Locate the cell with the specified text and output its (x, y) center coordinate. 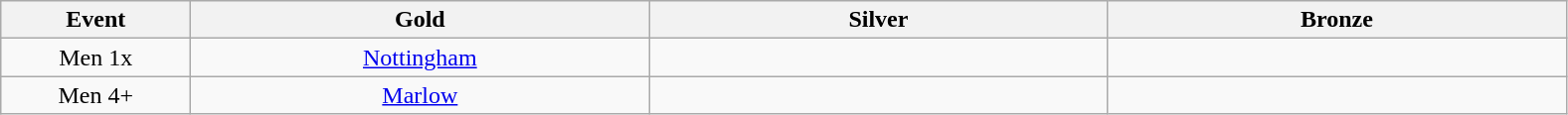
Silver (879, 20)
Men 1x (95, 57)
Bronze (1336, 20)
Nottingham (420, 57)
Marlow (420, 95)
Men 4+ (95, 95)
Gold (420, 20)
Event (95, 20)
